Pinpoint the cell where the given text exists, returning its [x, y] midpoint coordinate. 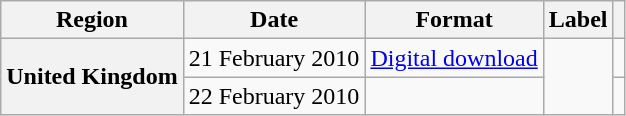
Label [578, 20]
Date [274, 20]
22 February 2010 [274, 96]
United Kingdom [92, 77]
Digital download [454, 58]
Region [92, 20]
21 February 2010 [274, 58]
Format [454, 20]
